From the cell containing the given text, extract its center point as [X, Y] coordinate. 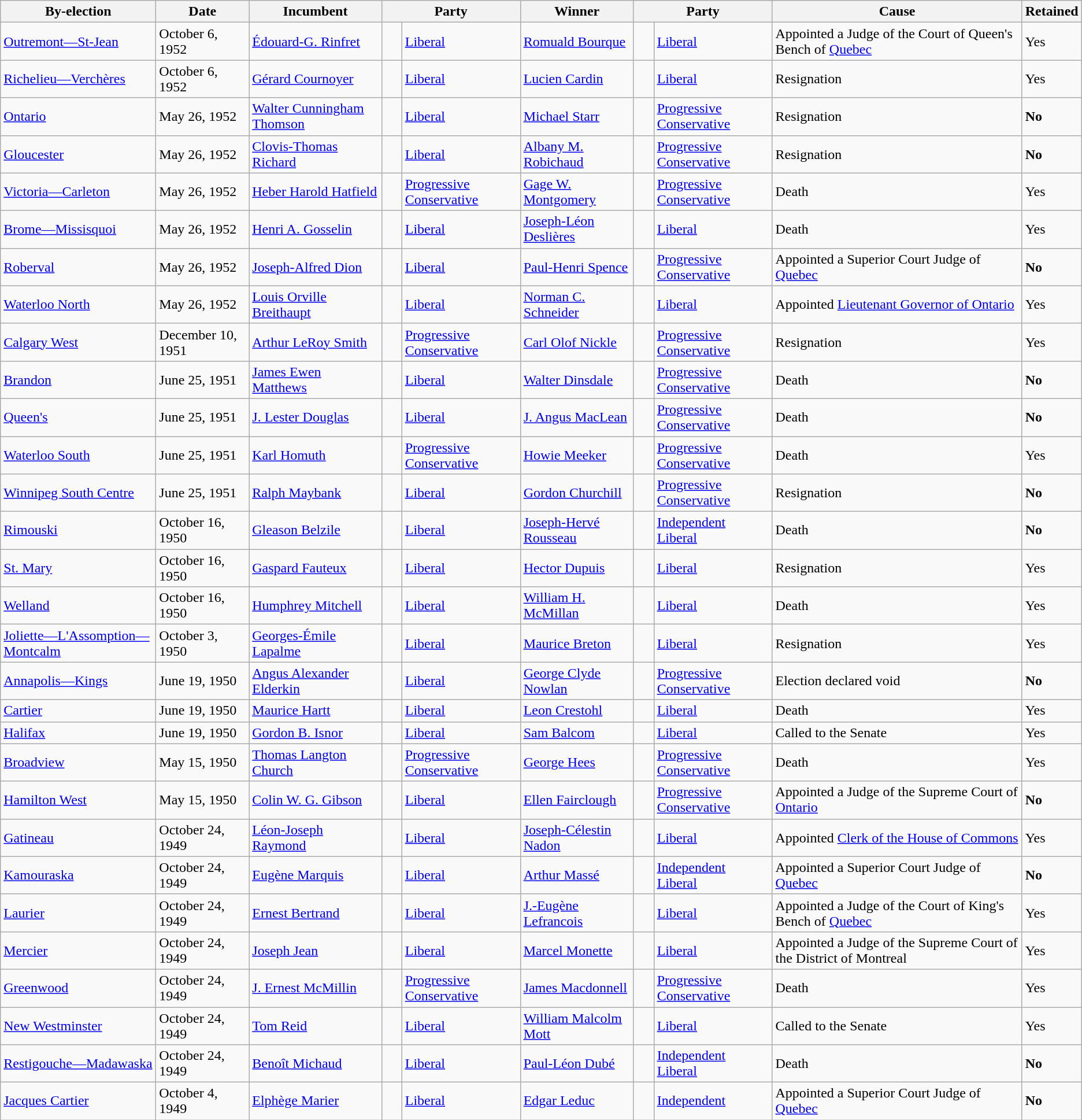
Queen's [79, 417]
Thomas Langton Church [316, 762]
Arthur LeRoy Smith [316, 342]
Léon-Joseph Raymond [316, 837]
James Ewen Matthews [316, 379]
October 3, 1950 [202, 643]
Appointed a Judge of the Court of Queen's Bench of Quebec [897, 42]
Louis Orville Breithaupt [316, 304]
Walter Cunningham Thomson [316, 117]
Gérard Cournoyer [316, 79]
Retained [1052, 12]
December 10, 1951 [202, 342]
Hector Dupuis [577, 568]
Colin W. G. Gibson [316, 800]
Appointed a Judge of the Supreme Court of Ontario [897, 800]
J. Angus MacLean [577, 417]
Joseph-Célestin Nadon [577, 837]
Roberval [79, 267]
Jacques Cartier [79, 1101]
Heber Harold Hatfield [316, 192]
Gaspard Fauteux [316, 568]
Georges-Émile Lapalme [316, 643]
Waterloo South [79, 454]
Appointed a Judge of the Supreme Court of the District of Montreal [897, 951]
Gatineau [79, 837]
October 4, 1949 [202, 1101]
Clovis-Thomas Richard [316, 154]
Angus Alexander Elderkin [316, 681]
Mercier [79, 951]
Kamouraska [79, 875]
Election declared void [897, 681]
Ellen Fairclough [577, 800]
Halifax [79, 733]
Gage W. Montgomery [577, 192]
George Hees [577, 762]
Albany M. Robichaud [577, 154]
Outremont—St-Jean [79, 42]
Restigouche—Madawaska [79, 1064]
By-election [79, 12]
J.-Eugène Lefrancois [577, 912]
Victoria—Carleton [79, 192]
Paul-Léon Dubé [577, 1064]
James Macdonnell [577, 988]
Calgary West [79, 342]
Arthur Massé [577, 875]
Ontario [79, 117]
Incumbent [316, 12]
Brandon [79, 379]
Appointed Lieutenant Governor of Ontario [897, 304]
Greenwood [79, 988]
Maurice Breton [577, 643]
Édouard-G. Rinfret [316, 42]
Welland [79, 606]
Joseph-Hervé Rousseau [577, 531]
Maurice Hartt [316, 711]
George Clyde Nowlan [577, 681]
J. Ernest McMillin [316, 988]
Joseph Jean [316, 951]
Walter Dinsdale [577, 379]
Sam Balcom [577, 733]
Gloucester [79, 154]
Appointed Clerk of the House of Commons [897, 837]
Howie Meeker [577, 454]
Independent [713, 1101]
Annapolis—Kings [79, 681]
Cartier [79, 711]
Humphrey Mitchell [316, 606]
Henri A. Gosselin [316, 229]
Rimouski [79, 531]
New Westminster [79, 1026]
Karl Homuth [316, 454]
Appointed a Judge of the Court of King's Bench of Quebec [897, 912]
Richelieu—Verchères [79, 79]
St. Mary [79, 568]
Cause [897, 12]
Paul-Henri Spence [577, 267]
Norman C. Schneider [577, 304]
Waterloo North [79, 304]
Hamilton West [79, 800]
Edgar Leduc [577, 1101]
Ralph Maybank [316, 493]
William Malcolm Mott [577, 1026]
Eugène Marquis [316, 875]
Michael Starr [577, 117]
Broadview [79, 762]
Laurier [79, 912]
William H. McMillan [577, 606]
Tom Reid [316, 1026]
Marcel Monette [577, 951]
Ernest Bertrand [316, 912]
Joliette—L'Assomption—Montcalm [79, 643]
Gordon Churchill [577, 493]
Joseph-Léon Deslières [577, 229]
Romuald Bourque [577, 42]
Winner [577, 12]
Carl Olof Nickle [577, 342]
Brome—Missisquoi [79, 229]
Benoît Michaud [316, 1064]
Gordon B. Isnor [316, 733]
Date [202, 12]
Joseph-Alfred Dion [316, 267]
J. Lester Douglas [316, 417]
Lucien Cardin [577, 79]
Gleason Belzile [316, 531]
Leon Crestohl [577, 711]
Elphège Marier [316, 1101]
Winnipeg South Centre [79, 493]
